Capture the cell that displays the provided text and extract its [x, y] central coordinate. 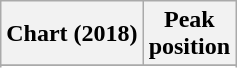
Chart (2018) [72, 34]
Peak position [189, 34]
